Find where the given text appears and provide that cell's center as [X, Y] coordinate. 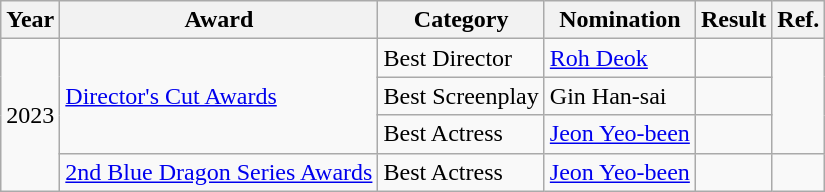
Best Director [461, 58]
Gin Han-sai [620, 96]
Ref. [798, 20]
Category [461, 20]
Award [219, 20]
Director's Cut Awards [219, 96]
2nd Blue Dragon Series Awards [219, 172]
2023 [30, 115]
Result [733, 20]
Year [30, 20]
Roh Deok [620, 58]
Best Screenplay [461, 96]
Nomination [620, 20]
